Return the (X, Y) coordinate for the center point of the cell that contains the specified text.  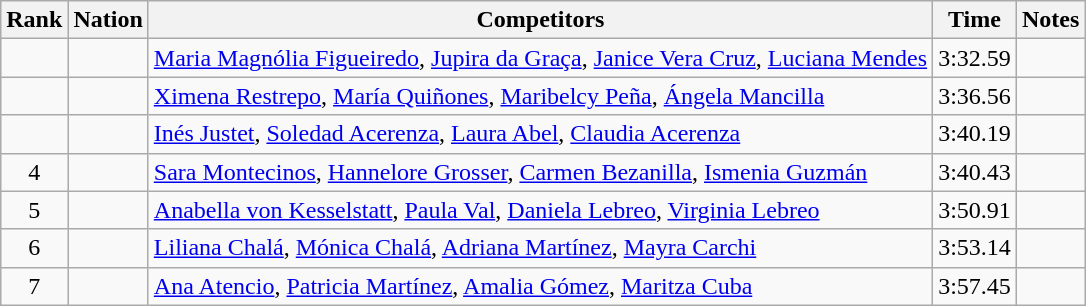
3:36.56 (975, 96)
5 (34, 210)
Ximena Restrepo, María Quiñones, Maribelcy Peña, Ángela Mancilla (540, 96)
Anabella von Kesselstatt, Paula Val, Daniela Lebreo, Virginia Lebreo (540, 210)
Notes (1050, 20)
3:50.91 (975, 210)
Maria Magnólia Figueiredo, Jupira da Graça, Janice Vera Cruz, Luciana Mendes (540, 58)
Inés Justet, Soledad Acerenza, Laura Abel, Claudia Acerenza (540, 134)
3:57.45 (975, 286)
Sara Montecinos, Hannelore Grosser, Carmen Bezanilla, Ismenia Guzmán (540, 172)
Ana Atencio, Patricia Martínez, Amalia Gómez, Maritza Cuba (540, 286)
Competitors (540, 20)
Rank (34, 20)
3:40.19 (975, 134)
3:53.14 (975, 248)
3:40.43 (975, 172)
Liliana Chalá, Mónica Chalá, Adriana Martínez, Mayra Carchi (540, 248)
4 (34, 172)
Nation (108, 20)
3:32.59 (975, 58)
Time (975, 20)
6 (34, 248)
7 (34, 286)
